From the cell containing the given text, extract its center point as (X, Y) coordinate. 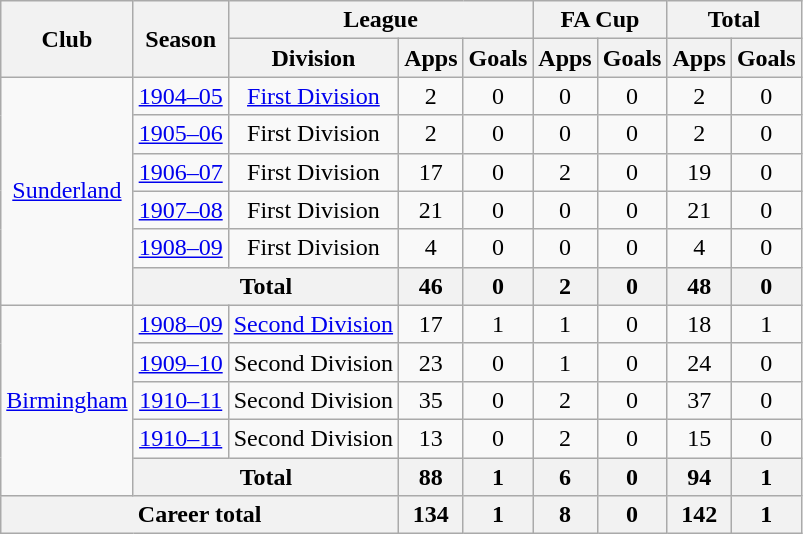
League (380, 20)
1909–10 (180, 362)
Career total (200, 515)
35 (431, 400)
1904–05 (180, 96)
Division (313, 58)
Sunderland (67, 191)
24 (699, 362)
142 (699, 515)
1907–08 (180, 210)
15 (699, 438)
Birmingham (67, 400)
Season (180, 39)
1905–06 (180, 134)
37 (699, 400)
FA Cup (600, 20)
134 (431, 515)
94 (699, 477)
48 (699, 286)
19 (699, 172)
8 (565, 515)
88 (431, 477)
23 (431, 362)
13 (431, 438)
46 (431, 286)
18 (699, 324)
1906–07 (180, 172)
6 (565, 477)
Club (67, 39)
